Detect which cell encompasses the target text, then output its (X, Y) center coordinate. 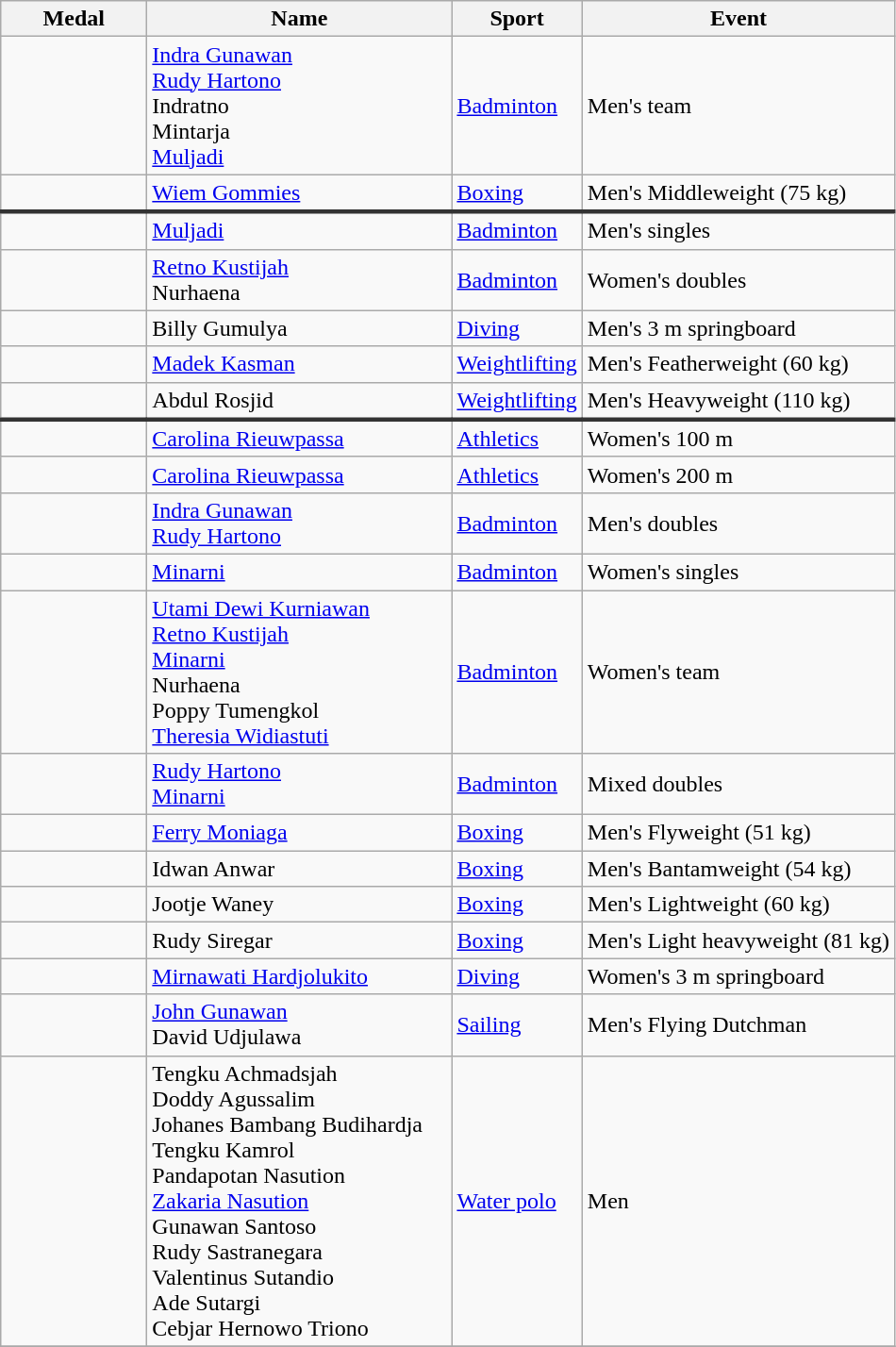
Mirnawati Hardjolukito (300, 976)
Men's singles (738, 230)
Mixed doubles (738, 785)
Men's Light heavyweight (81 kg) (738, 940)
Rudy HartonoMinarni (300, 785)
Men's doubles (738, 523)
John GunawanDavid Udjulawa (300, 1024)
Medal (74, 19)
Women's singles (738, 572)
Retno KustijahNurhaena (300, 279)
Men's Bantamweight (54 kg) (738, 869)
Madek Kasman (300, 364)
Jootje Waney (300, 905)
Rudy Siregar (300, 940)
Indra GunawanRudy HartonoIndratnoMintarjaMuljadi (300, 106)
Men's Heavyweight (110 kg) (738, 401)
Water polo (517, 1201)
Men's 3 m springboard (738, 328)
Abdul Rosjid (300, 401)
Women's 100 m (738, 439)
Women's 200 m (738, 474)
Name (300, 19)
Sport (517, 19)
Men's Flyweight (51 kg) (738, 833)
Women's doubles (738, 279)
Men's team (738, 106)
Sailing (517, 1024)
Billy Gumulya (300, 328)
Minarni (300, 572)
Men (738, 1201)
Men's Featherweight (60 kg) (738, 364)
Idwan Anwar (300, 869)
Women's team (738, 672)
Wiem Gommies (300, 193)
Event (738, 19)
Muljadi (300, 230)
Men's Flying Dutchman (738, 1024)
Men's Lightweight (60 kg) (738, 905)
Women's 3 m springboard (738, 976)
Indra GunawanRudy Hartono (300, 523)
Utami Dewi KurniawanRetno KustijahMinarniNurhaenaPoppy TumengkolTheresia Widiastuti (300, 672)
Ferry Moniaga (300, 833)
Men's Middleweight (75 kg) (738, 193)
